Detect which cell encompasses the target text, then output its (x, y) center coordinate. 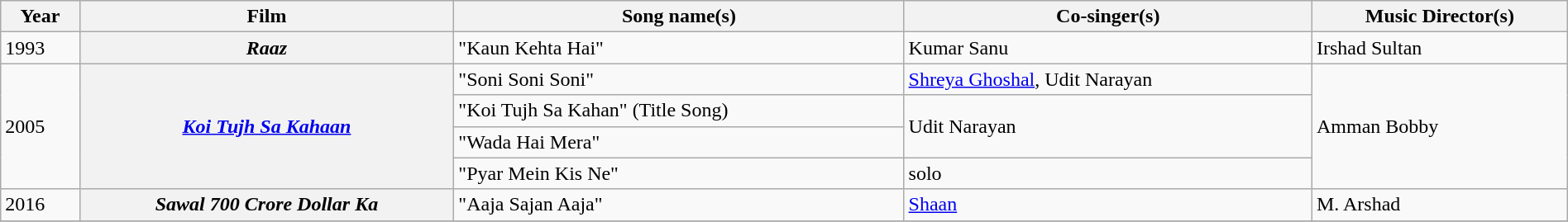
Shaan (1108, 205)
Irshad Sultan (1439, 48)
"Soni Soni Soni" (679, 79)
Shreya Ghoshal, Udit Narayan (1108, 79)
2005 (40, 126)
"Pyar Mein Kis Ne" (679, 173)
Year (40, 17)
Udit Narayan (1108, 126)
solo (1108, 173)
Amman Bobby (1439, 126)
Song name(s) (679, 17)
2016 (40, 205)
1993 (40, 48)
"Aaja Sajan Aaja" (679, 205)
Koi Tujh Sa Kahaan (266, 126)
Sawal 700 Crore Dollar Ka (266, 205)
"Koi Tujh Sa Kahan" (Title Song) (679, 111)
Raaz (266, 48)
"Kaun Kehta Hai" (679, 48)
"Wada Hai Mera" (679, 142)
Music Director(s) (1439, 17)
Kumar Sanu (1108, 48)
Co-singer(s) (1108, 17)
M. Arshad (1439, 205)
Film (266, 17)
